Provide the (x, y) coordinate of the cell's center where the given text is located.  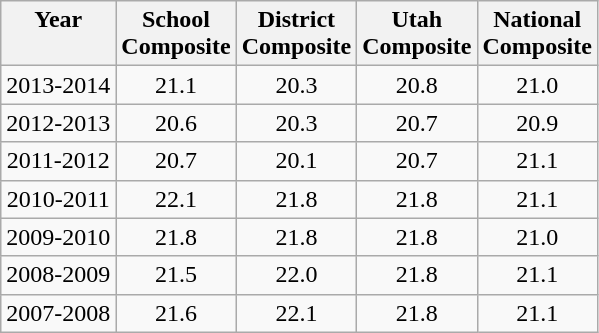
2009-2010 (58, 237)
UtahComposite (417, 34)
21.6 (176, 313)
2011-2012 (58, 161)
20.1 (296, 161)
2008-2009 (58, 275)
20.6 (176, 123)
NationalComposite (537, 34)
21.5 (176, 275)
2012-2013 (58, 123)
22.0 (296, 275)
20.9 (537, 123)
2010-2011 (58, 199)
DistrictComposite (296, 34)
Year (58, 34)
SchoolComposite (176, 34)
2007-2008 (58, 313)
2013-2014 (58, 85)
20.8 (417, 85)
